Return [x, y] of the center of cell containing provided text 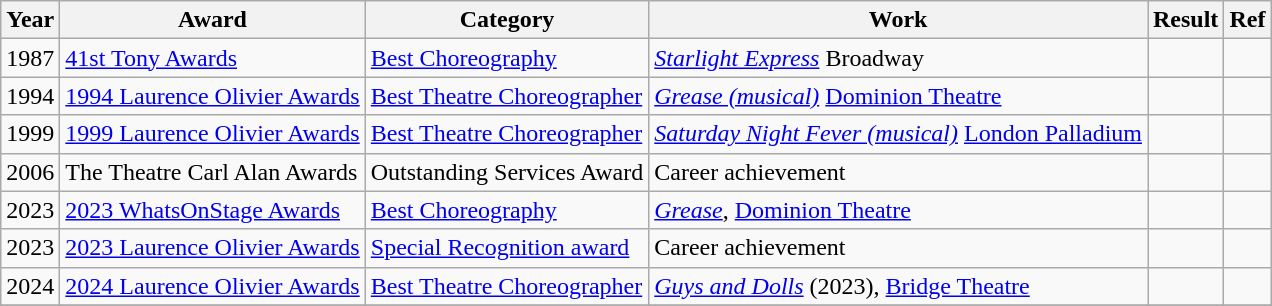
Starlight Express Broadway [898, 58]
Ref [1248, 20]
1994 [30, 96]
1999 [30, 134]
Category [506, 20]
Saturday Night Fever (musical) London Palladium [898, 134]
The Theatre Carl Alan Awards [212, 172]
1987 [30, 58]
41st Tony Awards [212, 58]
1994 Laurence Olivier Awards [212, 96]
2023 Laurence Olivier Awards [212, 248]
Result [1186, 20]
2024 Laurence Olivier Awards [212, 286]
Work [898, 20]
Guys and Dolls (2023), Bridge Theatre [898, 286]
Outstanding Services Award [506, 172]
1999 Laurence Olivier Awards [212, 134]
Special Recognition award [506, 248]
Award [212, 20]
Grease (musical) Dominion Theatre [898, 96]
Grease, Dominion Theatre [898, 210]
2024 [30, 286]
2023 WhatsOnStage Awards [212, 210]
Year [30, 20]
2006 [30, 172]
